Output the [X, Y] coordinate of the center of the cell containing the given text.  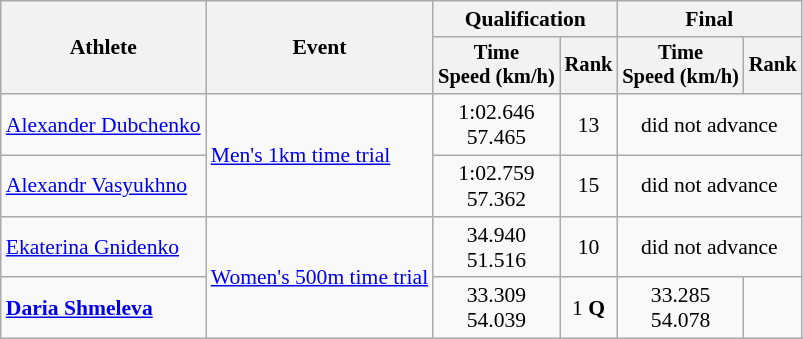
Athlete [104, 48]
1:02.64657.465 [496, 124]
Event [320, 48]
1 Q [589, 308]
15 [589, 186]
Daria Shmeleva [104, 308]
Qualification [525, 19]
10 [589, 248]
33.28554.078 [680, 308]
Ekaterina Gnidenko [104, 248]
Men's 1km time trial [320, 155]
Women's 500m time trial [320, 278]
34.94051.516 [496, 248]
13 [589, 124]
33.30954.039 [496, 308]
Alexandr Vasyukhno [104, 186]
Alexander Dubchenko [104, 124]
Final [709, 19]
1:02.75957.362 [496, 186]
